Output the [x, y] coordinate of the center of the cell containing the given text.  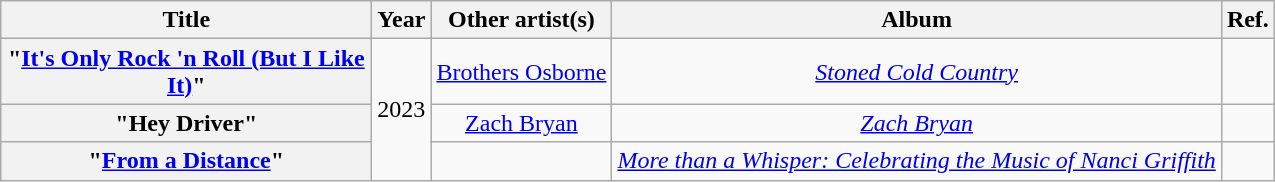
"Hey Driver" [186, 123]
2023 [402, 110]
Album [916, 20]
Brothers Osborne [522, 72]
Other artist(s) [522, 20]
Ref. [1248, 20]
"It's Only Rock 'n Roll (But I Like It)" [186, 72]
Title [186, 20]
"From a Distance" [186, 161]
Stoned Cold Country [916, 72]
More than a Whisper: Celebrating the Music of Nanci Griffith [916, 161]
Year [402, 20]
